Locate the cell with the specified text and output its [x, y] center coordinate. 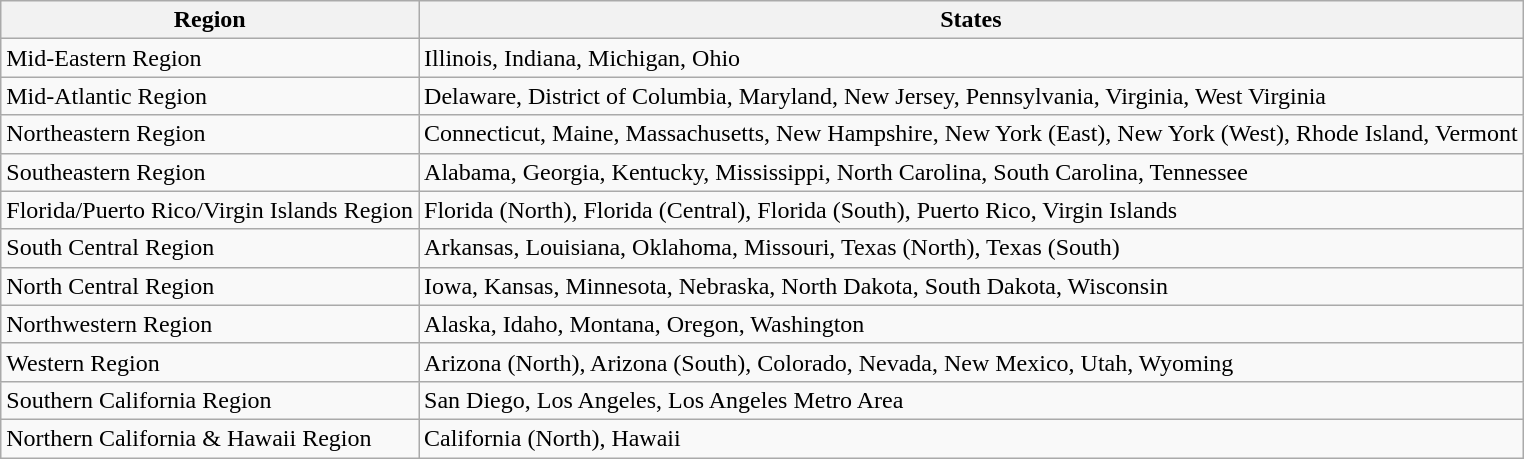
Alabama, Georgia, Kentucky, Mississippi, North Carolina, South Carolina, Tennessee [972, 172]
North Central Region [210, 286]
Illinois, Indiana, Michigan, Ohio [972, 58]
Florida (North), Florida (Central), Florida (South), Puerto Rico, Virgin Islands [972, 210]
Connecticut, Maine, Massachusetts, New Hampshire, New York (East), New York (West), Rhode Island, Vermont [972, 134]
California (North), Hawaii [972, 438]
Delaware, District of Columbia, Maryland, New Jersey, Pennsylvania, Virginia, West Virginia [972, 96]
South Central Region [210, 248]
San Diego, Los Angeles, Los Angeles Metro Area [972, 400]
Arizona (North), Arizona (South), Colorado, Nevada, New Mexico, Utah, Wyoming [972, 362]
Alaska, Idaho, Montana, Oregon, Washington [972, 324]
Northeastern Region [210, 134]
Region [210, 20]
Mid-Eastern Region [210, 58]
States [972, 20]
Florida/Puerto Rico/Virgin Islands Region [210, 210]
Arkansas, Louisiana, Oklahoma, Missouri, Texas (North), Texas (South) [972, 248]
Iowa, Kansas, Minnesota, Nebraska, North Dakota, South Dakota, Wisconsin [972, 286]
Northwestern Region [210, 324]
Northern California & Hawaii Region [210, 438]
Southeastern Region [210, 172]
Western Region [210, 362]
Southern California Region [210, 400]
Mid-Atlantic Region [210, 96]
